Output the (x, y) coordinate of the center of the cell containing the given text.  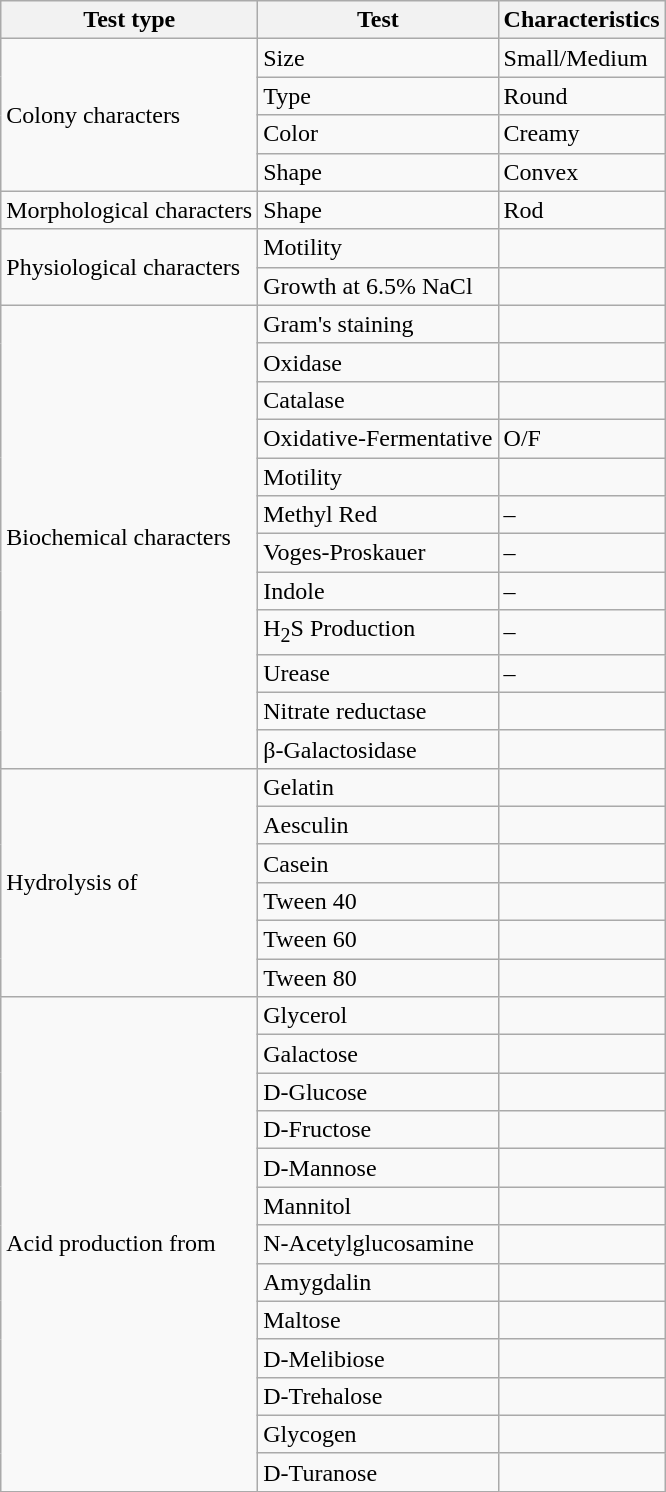
D-Melibiose (378, 1358)
H2S Production (378, 632)
Aesculin (378, 825)
D-Turanose (378, 1472)
Glycerol (378, 1016)
Growth at 6.5% NaCl (378, 286)
Gram's staining (378, 324)
Biochemical characters (130, 536)
Oxidative-Fermentative (378, 438)
Small/Medium (582, 58)
Maltose (378, 1320)
Rod (582, 210)
Convex (582, 172)
Creamy (582, 134)
Nitrate reductase (378, 711)
Physiological characters (130, 267)
Casein (378, 863)
Tween 80 (378, 978)
Oxidase (378, 362)
Acid production from (130, 1244)
Tween 40 (378, 901)
D-Glucose (378, 1092)
Color (378, 134)
Urease (378, 673)
Type (378, 96)
Amygdalin (378, 1282)
Colony characters (130, 115)
Mannitol (378, 1206)
Tween 60 (378, 940)
D-Fructose (378, 1130)
Gelatin (378, 787)
Glycogen (378, 1434)
N-Acetylglucosamine (378, 1244)
Galactose (378, 1054)
Indole (378, 591)
Catalase (378, 400)
Voges-Proskauer (378, 553)
Size (378, 58)
D-Trehalose (378, 1396)
Hydrolysis of (130, 882)
β-Galactosidase (378, 749)
D-Mannose (378, 1168)
Methyl Red (378, 515)
O/F (582, 438)
Test (378, 20)
Round (582, 96)
Test type (130, 20)
Characteristics (582, 20)
Morphological characters (130, 210)
